Pinpoint the cell where the given text exists, returning its (x, y) midpoint coordinate. 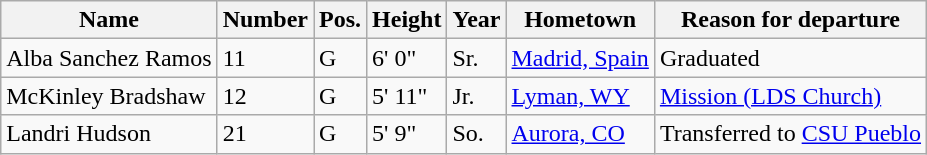
Transferred to CSU Pueblo (790, 134)
12 (265, 96)
Jr. (476, 96)
6' 0" (407, 58)
5' 11" (407, 96)
21 (265, 134)
McKinley Bradshaw (109, 96)
Number (265, 20)
Aurora, CO (580, 134)
Madrid, Spain (580, 58)
11 (265, 58)
Mission (LDS Church) (790, 96)
Year (476, 20)
Name (109, 20)
Graduated (790, 58)
Alba Sanchez Ramos (109, 58)
Hometown (580, 20)
Height (407, 20)
Pos. (340, 20)
Sr. (476, 58)
5' 9" (407, 134)
Lyman, WY (580, 96)
Landri Hudson (109, 134)
So. (476, 134)
Reason for departure (790, 20)
